Identify which cell holds the provided text, then report its (X, Y) central coordinate. 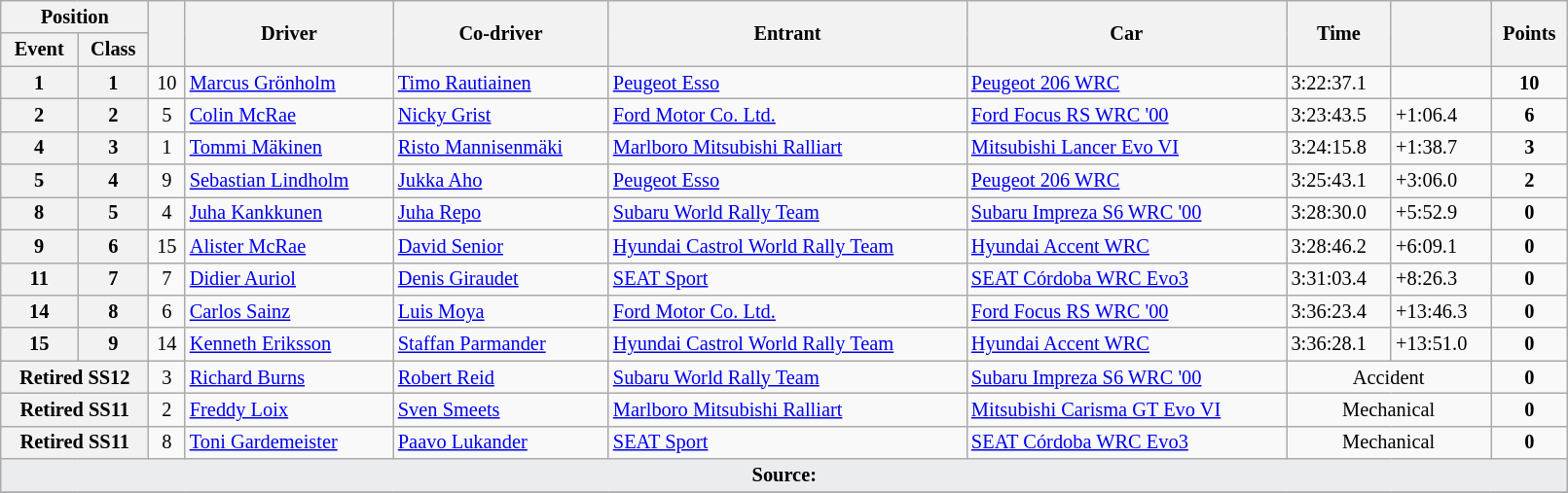
3:36:28.1 (1339, 344)
Mitsubishi Lancer Evo VI (1127, 148)
3:23:43.5 (1339, 115)
Mitsubishi Carisma GT Evo VI (1127, 409)
Accident (1389, 377)
Source: (784, 475)
11 (39, 279)
Sven Smeets (500, 409)
Retired SS12 (75, 377)
Event (39, 50)
Timo Rautiainen (500, 83)
Time (1339, 33)
Points (1530, 33)
3:22:37.1 (1339, 83)
Nicky Grist (500, 115)
+8:26.3 (1440, 279)
+5:52.9 (1440, 213)
David Senior (500, 246)
+13:51.0 (1440, 344)
Juha Kankkunen (289, 213)
Entrant (787, 33)
Driver (289, 33)
3:25:43.1 (1339, 181)
Position (75, 17)
Kenneth Eriksson (289, 344)
+1:06.4 (1440, 115)
Staffan Parmander (500, 344)
Richard Burns (289, 377)
Juha Repo (500, 213)
Jukka Aho (500, 181)
Risto Mannisenmäki (500, 148)
Sebastian Lindholm (289, 181)
3:28:30.0 (1339, 213)
3:31:03.4 (1339, 279)
Toni Gardemeister (289, 442)
Luis Moya (500, 311)
+3:06.0 (1440, 181)
3:24:15.8 (1339, 148)
3:36:23.4 (1339, 311)
Car (1127, 33)
+1:38.7 (1440, 148)
Didier Auriol (289, 279)
+13:46.3 (1440, 311)
3:28:46.2 (1339, 246)
Paavo Lukander (500, 442)
Colin McRae (289, 115)
Tommi Mäkinen (289, 148)
Freddy Loix (289, 409)
Robert Reid (500, 377)
Co-driver (500, 33)
Alister McRae (289, 246)
+6:09.1 (1440, 246)
Carlos Sainz (289, 311)
Denis Giraudet (500, 279)
Marcus Grönholm (289, 83)
Class (113, 50)
